Scan for the cell matching the given text and deliver its (x, y) coordinate at center. 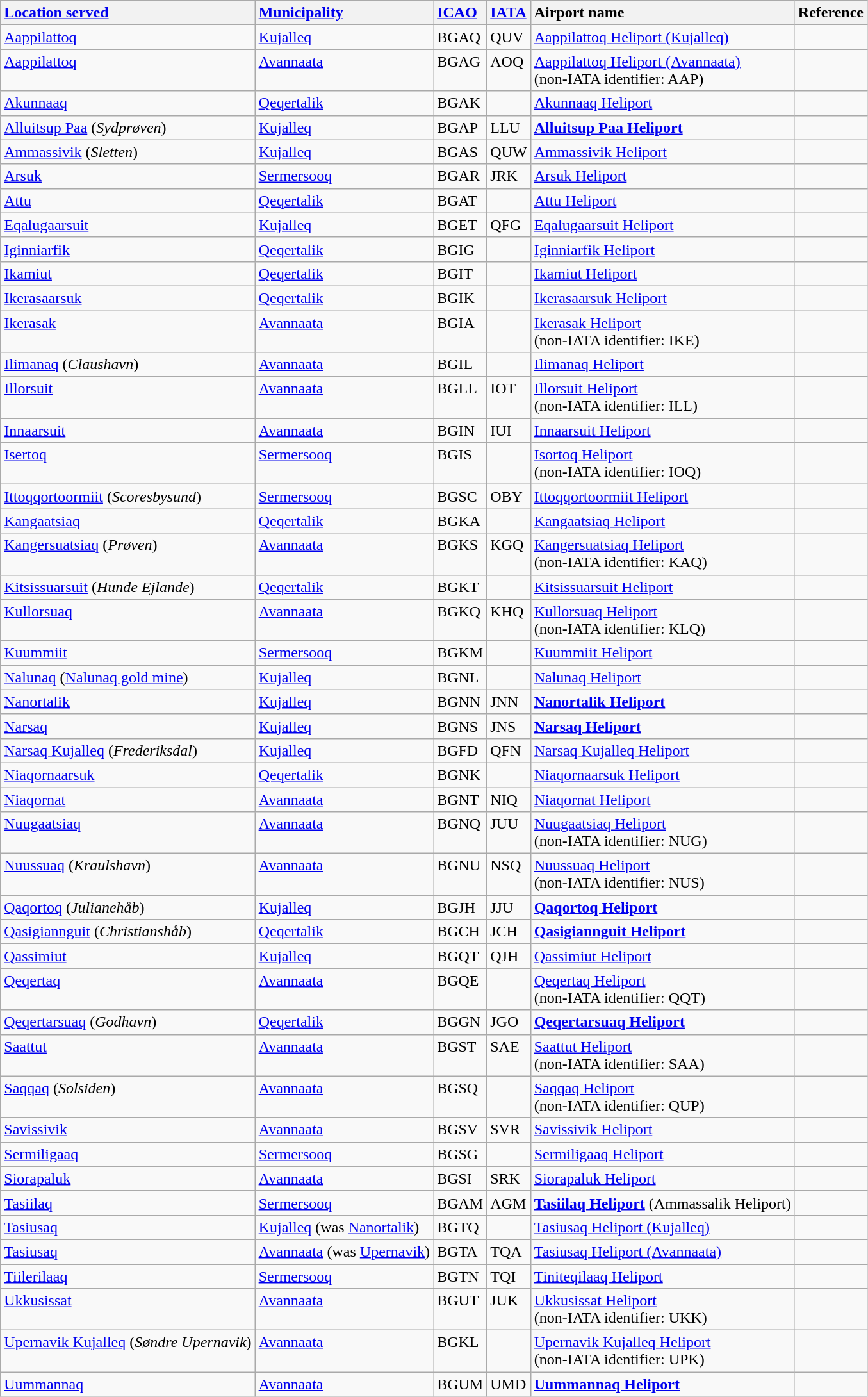
Aappilattoq Heliport (Kujalleq) (662, 37)
Upernavik Kujalleq (Søndre Upernavik) (128, 1351)
Nuugaatsiaq Heliport(non-IATA identifier: NUG) (662, 833)
BGNN (460, 702)
Iginniarfik Heliport (662, 249)
Saqqaq (Solsiden) (128, 1097)
BGIK (460, 298)
TQI (509, 1276)
JGO (509, 1022)
Ittoqqortoormiit (Scoresbysund) (128, 497)
IOT (509, 397)
Nanortalik (128, 702)
Qaqortoq (Julianehåb) (128, 907)
JNN (509, 702)
Qeqertarsuaq (Godhavn) (128, 1022)
BGTQ (460, 1227)
Narsaq Kujalleq Heliport (662, 750)
SRK (509, 1178)
Tasiusaq Heliport (Avannaata) (662, 1252)
BGSV (460, 1130)
Qasigiannguit (Christianshåb) (128, 932)
Municipality (345, 13)
BGIS (460, 464)
BGAQ (460, 37)
Ikamiut (128, 274)
Ikerasaarsuk Heliport (662, 298)
Arsuk Heliport (662, 176)
Nuussuaq (Kraulshavn) (128, 874)
JRK (509, 176)
BGLL (460, 397)
BGNL (460, 677)
Akunnaaq Heliport (662, 103)
Kitsissuarsuit (Hunde Ejlande) (128, 587)
Saattut Heliport(non-IATA identifier: SAA) (662, 1055)
BGSC (460, 497)
Kangersuatsiaq Heliport(non-IATA identifier: KAQ) (662, 554)
QUV (509, 37)
Kullorsuaq (128, 620)
QFN (509, 750)
Kangaatsiaq (128, 521)
JNS (509, 726)
BGAT (460, 201)
JCH (509, 932)
Qeqertaq (128, 989)
IATA (509, 13)
Airport name (662, 13)
BGAP (460, 128)
Qassimiut (128, 956)
NIQ (509, 799)
SAE (509, 1055)
Alluitsup Paa (Sydprøven) (128, 128)
Akunnaaq (128, 103)
Ilimanaq (Claushavn) (128, 365)
JUK (509, 1310)
BGST (460, 1055)
Niaqornaarsuk (128, 775)
Niaqornaarsuk Heliport (662, 775)
NSQ (509, 874)
Alluitsup Paa Heliport (662, 128)
IUI (509, 431)
BGTA (460, 1252)
Tasiusaq Heliport (Kujalleq) (662, 1227)
BGKA (460, 521)
Narsaq Heliport (662, 726)
BGJH (460, 907)
Kujalleq (was Nanortalik) (345, 1227)
BGUM (460, 1384)
BGKQ (460, 620)
Qaqortoq Heliport (662, 907)
Nuugaatsiaq (128, 833)
BGQE (460, 989)
Ukkusissat (128, 1310)
BGSQ (460, 1097)
Nanortalik Heliport (662, 702)
BGFD (460, 750)
Aappilattoq Heliport (Avannaata)(non-IATA identifier: AAP) (662, 70)
Ikerasak Heliport(non-IATA identifier: IKE) (662, 331)
Sermiligaaq Heliport (662, 1154)
Ittoqqortoormiit Heliport (662, 497)
Kuummiit Heliport (662, 653)
ICAO (460, 13)
Kangersuatsiaq (Prøven) (128, 554)
Nalunaq (Nalunaq gold mine) (128, 677)
Savissivik (128, 1130)
Sermiligaaq (128, 1154)
BGKL (460, 1351)
OBY (509, 497)
BGCH (460, 932)
BGGN (460, 1022)
BGAG (460, 70)
Qassimiut Heliport (662, 956)
Illorsuit Heliport(non-IATA identifier: ILL) (662, 397)
JUU (509, 833)
Nuussuaq Heliport(non-IATA identifier: NUS) (662, 874)
Avannaata (was Upernavik) (345, 1252)
UMD (509, 1384)
Kangaatsiaq Heliport (662, 521)
Niaqornat (128, 799)
Kullorsuaq Heliport(non-IATA identifier: KLQ) (662, 620)
BGQT (460, 956)
Tiilerilaaq (128, 1276)
Kuummiit (128, 653)
Eqalugaarsuit (128, 225)
BGNU (460, 874)
Isertoq (128, 464)
BGTN (460, 1276)
BGNT (460, 799)
LLU (509, 128)
AGM (509, 1203)
Iginniarfik (128, 249)
Ukkusissat Heliport(non-IATA identifier: UKK) (662, 1310)
BGNS (460, 726)
Uummannaq (128, 1384)
Siorapaluk (128, 1178)
Isortoq Heliport(non-IATA identifier: IOQ) (662, 464)
BGIN (460, 431)
BGAK (460, 103)
Nalunaq Heliport (662, 677)
Tasiilaq (128, 1203)
Ammassivik Heliport (662, 152)
Narsaq Kujalleq (Frederiksdal) (128, 750)
Attu Heliport (662, 201)
Tasiilaq Heliport (Ammassalik Heliport) (662, 1203)
BGAM (460, 1203)
SVR (509, 1130)
KGQ (509, 554)
Ikerasak (128, 331)
Reference (830, 13)
BGNQ (460, 833)
Illorsuit (128, 397)
Innaarsuit (128, 431)
BGSG (460, 1154)
BGKS (460, 554)
QJH (509, 956)
Qeqertarsuaq Heliport (662, 1022)
Upernavik Kujalleq Heliport(non-IATA identifier: UPK) (662, 1351)
BGIA (460, 331)
Ikamiut Heliport (662, 274)
Location served (128, 13)
BGIG (460, 249)
Uummannaq Heliport (662, 1384)
QUW (509, 152)
BGAR (460, 176)
AOQ (509, 70)
Niaqornat Heliport (662, 799)
BGIT (460, 274)
BGKM (460, 653)
BGSI (460, 1178)
Saqqaq Heliport(non-IATA identifier: QUP) (662, 1097)
Kitsissuarsuit Heliport (662, 587)
BGIL (460, 365)
Savissivik Heliport (662, 1130)
Ikerasaarsuk (128, 298)
Attu (128, 201)
BGAS (460, 152)
Innaarsuit Heliport (662, 431)
Arsuk (128, 176)
Ammassivik (Sletten) (128, 152)
Ilimanaq Heliport (662, 365)
KHQ (509, 620)
Narsaq (128, 726)
BGET (460, 225)
BGUT (460, 1310)
JJU (509, 907)
BGKT (460, 587)
QFG (509, 225)
Tiniteqilaaq Heliport (662, 1276)
Qeqertaq Heliport(non-IATA identifier: QQT) (662, 989)
Saattut (128, 1055)
Eqalugaarsuit Heliport (662, 225)
Qasigiannguit Heliport (662, 932)
Siorapaluk Heliport (662, 1178)
BGNK (460, 775)
TQA (509, 1252)
